Output the [X, Y] coordinate of the center of the cell containing the given text.  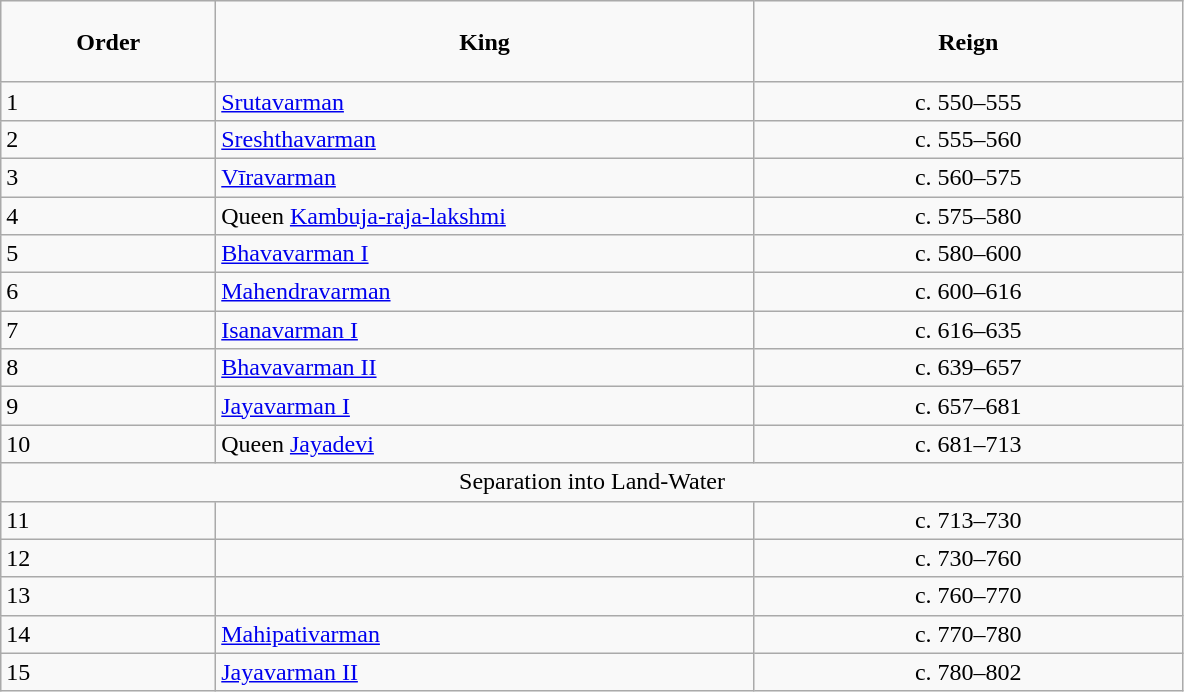
6 [108, 292]
5 [108, 254]
Sreshthavarman [485, 139]
Mahendravarman [485, 292]
7 [108, 330]
Vīravarman [485, 177]
Bhavavarman I [485, 254]
c. 681–713 [968, 444]
c. 580–600 [968, 254]
2 [108, 139]
9 [108, 406]
c. 713–730 [968, 520]
c. 550–555 [968, 101]
Order [108, 42]
Reign [968, 42]
c. 639–657 [968, 368]
Jayavarman I [485, 406]
11 [108, 520]
Queen Jayadevi [485, 444]
14 [108, 634]
c. 760–770 [968, 596]
c. 555–560 [968, 139]
Srutavarman [485, 101]
c. 560–575 [968, 177]
King [485, 42]
Queen Kambuja-raja-lakshmi [485, 215]
c. 600–616 [968, 292]
c. 780–802 [968, 672]
c. 770–780 [968, 634]
10 [108, 444]
13 [108, 596]
Separation into Land-Water [592, 482]
c. 730–760 [968, 558]
12 [108, 558]
3 [108, 177]
Mahipativarman [485, 634]
c. 575–580 [968, 215]
4 [108, 215]
8 [108, 368]
Jayavarman II [485, 672]
1 [108, 101]
15 [108, 672]
Isanavarman I [485, 330]
Bhavavarman II [485, 368]
c. 657–681 [968, 406]
c. 616–635 [968, 330]
